Capture the cell that displays the provided text and extract its [X, Y] central coordinate. 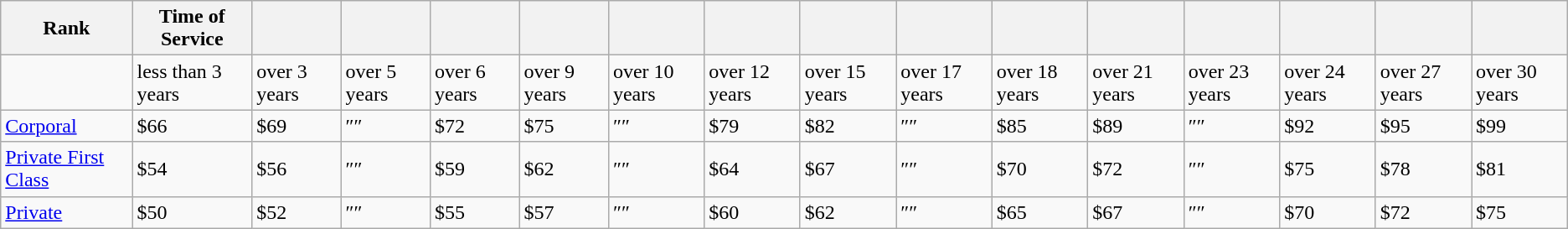
$50 [193, 212]
over 10 years [656, 82]
Private [67, 212]
over 15 years [848, 82]
$79 [752, 126]
$60 [752, 212]
$92 [1328, 126]
over 9 years [564, 82]
$99 [1519, 126]
$85 [1039, 126]
over 24 years [1328, 82]
$64 [752, 169]
$57 [564, 212]
Time of Service [193, 29]
$55 [474, 212]
$78 [1423, 169]
$95 [1423, 126]
over 30 years [1519, 82]
over 18 years [1039, 82]
$81 [1519, 169]
over 23 years [1231, 82]
over 3 years [297, 82]
$66 [193, 126]
over 6 years [474, 82]
over 21 years [1136, 82]
over 17 years [944, 82]
less than 3 years [193, 82]
Corporal [67, 126]
$59 [474, 169]
over 12 years [752, 82]
$56 [297, 169]
over 27 years [1423, 82]
$52 [297, 212]
$65 [1039, 212]
over 5 years [385, 82]
Private First Class [67, 169]
Rank [67, 29]
$54 [193, 169]
$89 [1136, 126]
$82 [848, 126]
$69 [297, 126]
